Scan for the cell matching the given text and deliver its [X, Y] coordinate at center. 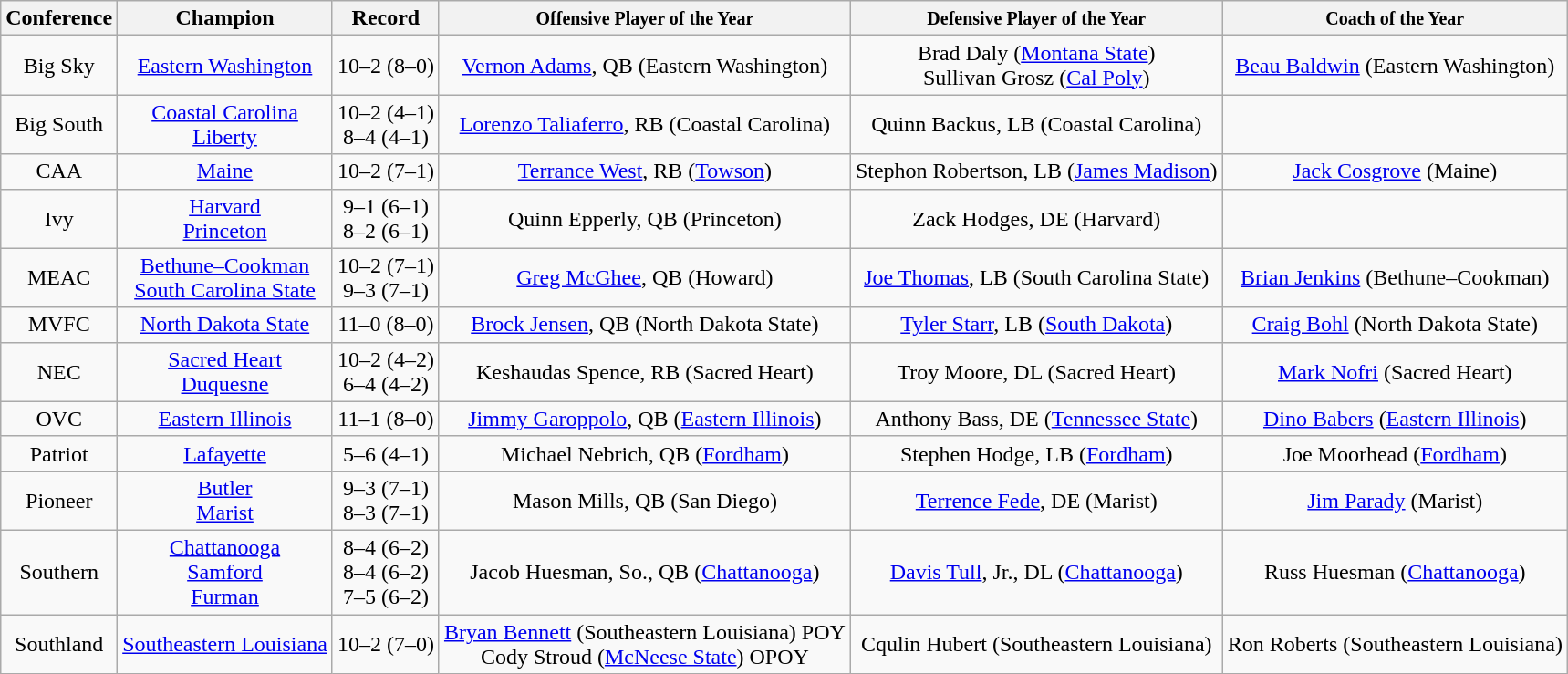
Mason Mills, QB (San Diego) [644, 500]
Russ Huesman (Chattanooga) [1395, 572]
NEC [59, 372]
Record [385, 18]
10–2 (4–1)8–4 (4–1) [385, 124]
MVFC [59, 325]
Dino Babers (Eastern Illinois) [1395, 419]
Terrance West, RB (Towson) [644, 171]
Big South [59, 124]
Vernon Adams, QB (Eastern Washington) [644, 66]
Mark Nofri (Sacred Heart) [1395, 372]
HarvardPrinceton [225, 219]
10–2 (7–1) [385, 171]
Jack Cosgrove (Maine) [1395, 171]
10–2 (7–1)9–3 (7–1) [385, 277]
Brock Jensen, QB (North Dakota State) [644, 325]
Conference [59, 18]
Anthony Bass, DE (Tennessee State) [1036, 419]
Patriot [59, 453]
Cqulin Hubert (Southeastern Louisiana) [1036, 644]
Joe Thomas, LB (South Carolina State) [1036, 277]
Lafayette [225, 453]
Big Sky [59, 66]
10–2 (7–0) [385, 644]
10–2 (8–0) [385, 66]
11–0 (8–0) [385, 325]
Southeastern Louisiana [225, 644]
Stephen Hodge, LB (Fordham) [1036, 453]
Bryan Bennett (Southeastern Louisiana) POYCody Stroud (McNeese State) OPOY [644, 644]
9–3 (7–1)8–3 (7–1) [385, 500]
Coastal CarolinaLiberty [225, 124]
Brian Jenkins (Bethune–Cookman) [1395, 277]
Coach of the Year [1395, 18]
Offensive Player of the Year [644, 18]
Stephon Robertson, LB (James Madison) [1036, 171]
Ron Roberts (Southeastern Louisiana) [1395, 644]
Defensive Player of the Year [1036, 18]
8–4 (6–2)8–4 (6–2)7–5 (6–2) [385, 572]
Tyler Starr, LB (South Dakota) [1036, 325]
Greg McGhee, QB (Howard) [644, 277]
Bethune–CookmanSouth Carolina State [225, 277]
ChattanoogaSamfordFurman [225, 572]
Terrence Fede, DE (Marist) [1036, 500]
9–1 (6–1)8–2 (6–1) [385, 219]
Maine [225, 171]
Keshaudas Spence, RB (Sacred Heart) [644, 372]
Michael Nebrich, QB (Fordham) [644, 453]
Davis Tull, Jr., DL (Chattanooga) [1036, 572]
Southland [59, 644]
Jim Parady (Marist) [1395, 500]
Champion [225, 18]
Brad Daly (Montana State)Sullivan Grosz (Cal Poly) [1036, 66]
MEAC [59, 277]
Troy Moore, DL (Sacred Heart) [1036, 372]
Ivy [59, 219]
Jacob Huesman, So., QB (Chattanooga) [644, 572]
10–2 (4–2)6–4 (4–2) [385, 372]
OVC [59, 419]
Eastern Washington [225, 66]
Southern [59, 572]
Quinn Epperly, QB (Princeton) [644, 219]
Joe Moorhead (Fordham) [1395, 453]
5–6 (4–1) [385, 453]
Lorenzo Taliaferro, RB (Coastal Carolina) [644, 124]
11–1 (8–0) [385, 419]
Pioneer [59, 500]
Zack Hodges, DE (Harvard) [1036, 219]
Jimmy Garoppolo, QB (Eastern Illinois) [644, 419]
North Dakota State [225, 325]
Beau Baldwin (Eastern Washington) [1395, 66]
Craig Bohl (North Dakota State) [1395, 325]
Sacred HeartDuquesne [225, 372]
Quinn Backus, LB (Coastal Carolina) [1036, 124]
ButlerMarist [225, 500]
Eastern Illinois [225, 419]
CAA [59, 171]
